Output the [x, y] coordinate of the center of the cell containing the given text.  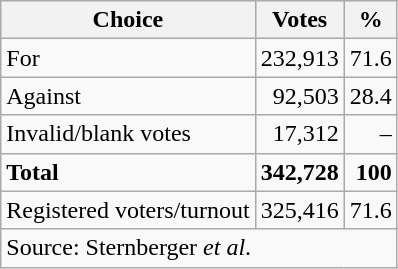
Against [128, 96]
Source: Sternberger et al. [199, 248]
Invalid/blank votes [128, 134]
28.4 [370, 96]
17,312 [300, 134]
Choice [128, 20]
100 [370, 172]
– [370, 134]
% [370, 20]
342,728 [300, 172]
Total [128, 172]
Registered voters/turnout [128, 210]
For [128, 58]
325,416 [300, 210]
Votes [300, 20]
92,503 [300, 96]
232,913 [300, 58]
